Return the [X, Y] coordinate for the center point of the cell that contains the specified text.  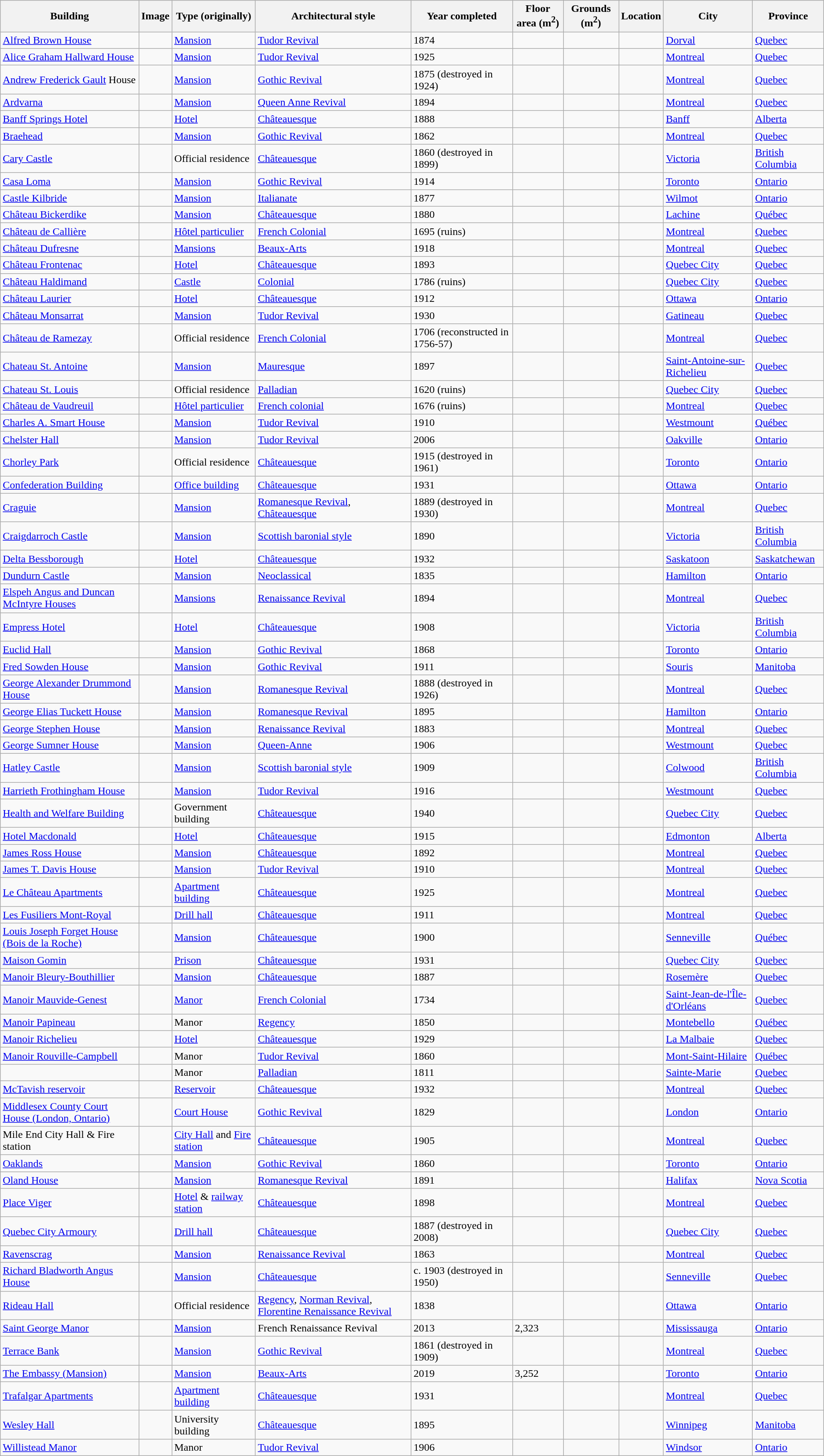
Oakville [708, 440]
1887 [462, 977]
1891 [462, 1180]
Grounds (m2) [591, 16]
Architectural style [333, 16]
Louis Joseph Forget House (Bois de la Roche) [70, 937]
1695 (ruins) [462, 231]
Cary Castle [70, 158]
Mile End City Hall & Fire station [70, 1141]
Province [788, 16]
Mississauga [708, 1328]
Banff [708, 119]
Willistead Manor [70, 1447]
Colwood [708, 768]
1898 [462, 1203]
1874 [462, 40]
Government building [213, 813]
Gatineau [708, 315]
Type (originally) [213, 16]
Confederation Building [70, 485]
Banff Springs Hotel [70, 119]
2006 [462, 440]
1892 [462, 853]
1916 [462, 791]
1829 [462, 1112]
Regency, Norman Revival, Florentine Renaissance Revival [333, 1305]
1909 [462, 768]
Château Frontenac [70, 265]
Oland House [70, 1180]
Fred Sowden House [70, 666]
Alfred Brown House [70, 40]
Braehead [70, 136]
1893 [462, 265]
1889 (destroyed in 1930) [462, 508]
1914 [462, 181]
The Embassy (Mansion) [70, 1373]
1706 (reconstructed in 1756-57) [462, 338]
La Malbaie [708, 1039]
Office building [213, 485]
Queen-Anne [333, 745]
University building [213, 1425]
Elspeh Angus and Duncan McIntyre Houses [70, 598]
Château Laurier [70, 298]
Souris [708, 666]
1915 (destroyed in 1961) [462, 462]
Queen Anne Revival [333, 102]
Colonial [333, 282]
George Elias Tuckett House [70, 711]
1890 [462, 536]
Winnipeg [708, 1425]
1868 [462, 649]
1908 [462, 627]
Dorval [708, 40]
Craigdarroch Castle [70, 536]
Empress Hotel [70, 627]
Romanesque Revival, Châteauesque [333, 508]
Terrace Bank [70, 1351]
Hatley Castle [70, 768]
Delta Bessborough [70, 559]
McTavish reservoir [70, 1089]
London [708, 1112]
Manoir Rouville-Campbell [70, 1056]
Image [155, 16]
Trafalgar Apartments [70, 1396]
Manoir Papineau [70, 1022]
Mauresque [333, 366]
Craguie [70, 508]
George Stephen House [70, 728]
Dundurn Castle [70, 576]
Reservoir [213, 1089]
Lachine [708, 215]
Court House [213, 1112]
1912 [462, 298]
City [708, 16]
1835 [462, 576]
1861 (destroyed in 1909) [462, 1351]
Hotel & railway station [213, 1203]
Harrieth Frothingham House [70, 791]
Quebec City Armoury [70, 1231]
1888 (destroyed in 1926) [462, 689]
Rosemère [708, 977]
Manoir Bleury-Bouthillier [70, 977]
1897 [462, 366]
1915 [462, 836]
Andrew Frederick Gault House [70, 79]
1676 (ruins) [462, 406]
1880 [462, 215]
Building [70, 16]
Middlesex County Court House (London, Ontario) [70, 1112]
1918 [462, 248]
Saint-Antoine-sur-Richelieu [708, 366]
Le Château Apartments [70, 892]
Château Haldimand [70, 282]
Chateau St. Antoine [70, 366]
Maison Gomin [70, 960]
Château Bickerdike [70, 215]
Montebello [708, 1022]
Richard Bladworth Angus House [70, 1277]
Edmonton [708, 836]
Château de Callière [70, 231]
Manoir Richelieu [70, 1039]
Floor area (m2) [538, 16]
Location [641, 16]
1850 [462, 1022]
Château de Ramezay [70, 338]
Euclid Hall [70, 649]
Saskatoon [708, 559]
Château Dufresne [70, 248]
1838 [462, 1305]
Castle Kilbride [70, 198]
Place Viger [70, 1203]
Rideau Hall [70, 1305]
Regency [333, 1022]
1786 (ruins) [462, 282]
1877 [462, 198]
2,323 [538, 1328]
1811 [462, 1072]
1734 [462, 1000]
3,252 [538, 1373]
Ardvarna [70, 102]
Year completed [462, 16]
1887 (destroyed in 2008) [462, 1231]
Health and Welfare Building [70, 813]
1620 (ruins) [462, 389]
1940 [462, 813]
2013 [462, 1328]
French colonial [333, 406]
George Alexander Drummond House [70, 689]
1905 [462, 1141]
Chateau St. Louis [70, 389]
c. 1903 (destroyed in 1950) [462, 1277]
2019 [462, 1373]
Charles A. Smart House [70, 423]
1860 (destroyed in 1899) [462, 158]
Neoclassical [333, 576]
Saskatchewan [788, 559]
Wilmot [708, 198]
1875 (destroyed in 1924) [462, 79]
City Hall and Fire station [213, 1141]
James T. Davis House [70, 869]
French Renaissance Revival [333, 1328]
Les Fusiliers Mont-Royal [70, 915]
George Sumner House [70, 745]
Château Monsarrat [70, 315]
Chorley Park [70, 462]
1863 [462, 1254]
Saint George Manor [70, 1328]
Ravenscrag [70, 1254]
Casa Loma [70, 181]
1900 [462, 937]
1930 [462, 315]
Château de Vaudreuil [70, 406]
Hotel Macdonald [70, 836]
Manoir Mauvide-Genest [70, 1000]
Chelster Hall [70, 440]
Sainte-Marie [708, 1072]
1862 [462, 136]
Alice Graham Hallward House [70, 57]
1883 [462, 728]
Italianate [333, 198]
Prison [213, 960]
James Ross House [70, 853]
Halifax [708, 1180]
Windsor [708, 1447]
1888 [462, 119]
Castle [213, 282]
Nova Scotia [788, 1180]
Mont-Saint-Hilaire [708, 1056]
1929 [462, 1039]
Oaklands [70, 1163]
Wesley Hall [70, 1425]
Saint-Jean-de-l'Île-d'Orléans [708, 1000]
